Find where the given text appears and provide that cell's center as [x, y] coordinate. 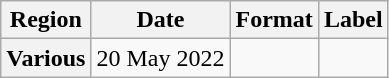
Format [274, 20]
20 May 2022 [160, 58]
Region [46, 20]
Date [160, 20]
Label [353, 20]
Various [46, 58]
